Identify which cell holds the provided text, then report its [x, y] central coordinate. 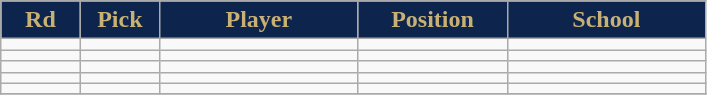
Pick [120, 20]
Player [260, 20]
Position [432, 20]
Rd [40, 20]
School [606, 20]
